Output the [x, y] coordinate of the center of the cell containing the given text.  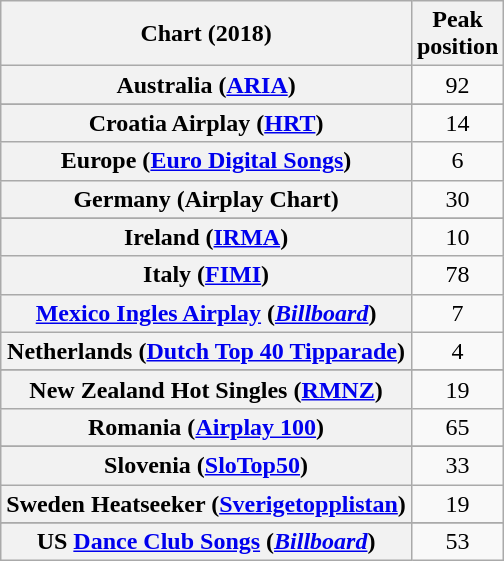
Ireland (IRMA) [206, 237]
Europe (Euro Digital Songs) [206, 161]
Peakposition [457, 34]
4 [457, 351]
65 [457, 427]
6 [457, 161]
33 [457, 465]
Netherlands (Dutch Top 40 Tipparade) [206, 351]
78 [457, 275]
7 [457, 313]
53 [457, 542]
Mexico Ingles Airplay (Billboard) [206, 313]
Romania (Airplay 100) [206, 427]
Italy (FIMI) [206, 275]
10 [457, 237]
US Dance Club Songs (Billboard) [206, 542]
92 [457, 85]
30 [457, 199]
Croatia Airplay (HRT) [206, 123]
Australia (ARIA) [206, 85]
Slovenia (SloTop50) [206, 465]
14 [457, 123]
Sweden Heatseeker (Sverigetopplistan) [206, 503]
Chart (2018) [206, 34]
New Zealand Hot Singles (RMNZ) [206, 389]
Germany (Airplay Chart) [206, 199]
